From the cell containing the given text, extract its center point as [x, y] coordinate. 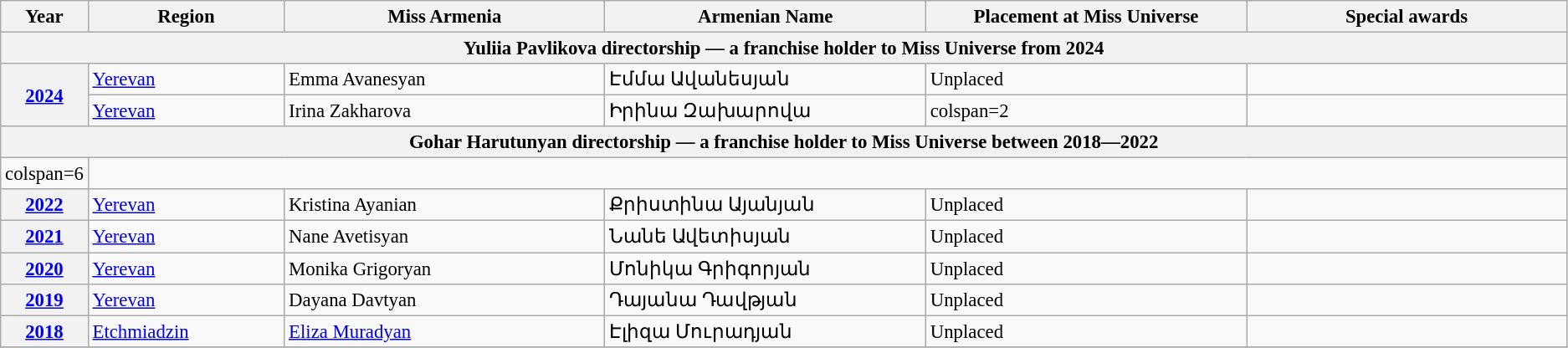
colspan=6 [44, 174]
Dayana Davtyan [445, 299]
2018 [44, 331]
Yuliia Pavlikova directorship — a franchise holder to Miss Universe from 2024 [784, 49]
2021 [44, 237]
Special awards [1407, 17]
Gohar Harutunyan directorship — a franchise holder to Miss Universe between 2018―2022 [784, 142]
Քրիստինա Այանյան [766, 205]
Miss Armenia [445, 17]
Placement at Miss Universe [1086, 17]
colspan=2 [1086, 111]
Emma Avanesyan [445, 79]
2024 [44, 95]
Էմմա Ավանեսյան [766, 79]
Իրինա Զախարովա [766, 111]
2020 [44, 269]
Դայանա Դավթյան [766, 299]
2019 [44, 299]
Nane Avetisyan [445, 237]
2022 [44, 205]
Etchmiadzin [186, 331]
Նանե Ավետիսյան [766, 237]
Էլիզա Մուրադյան [766, 331]
Monika Grigoryan [445, 269]
Մոնիկա Գրիգորյան [766, 269]
Irina Zakharova [445, 111]
Kristina Ayanian [445, 205]
Eliza Muradyan [445, 331]
Armenian Name [766, 17]
Region [186, 17]
Year [44, 17]
